Extract the (x, y) coordinate from the center of the cell holding the provided text.  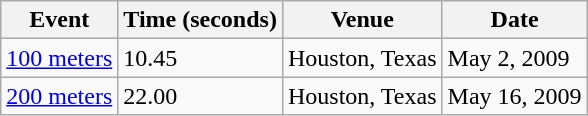
May 16, 2009 (514, 96)
Venue (362, 20)
May 2, 2009 (514, 58)
Date (514, 20)
Time (seconds) (200, 20)
10.45 (200, 58)
100 meters (60, 58)
22.00 (200, 96)
200 meters (60, 96)
Event (60, 20)
